Find where the given text appears and provide that cell's center as (x, y) coordinate. 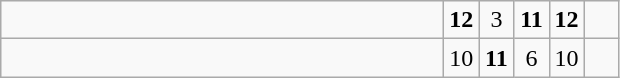
3 (496, 20)
6 (532, 58)
